Identify which cell holds the provided text, then report its (x, y) central coordinate. 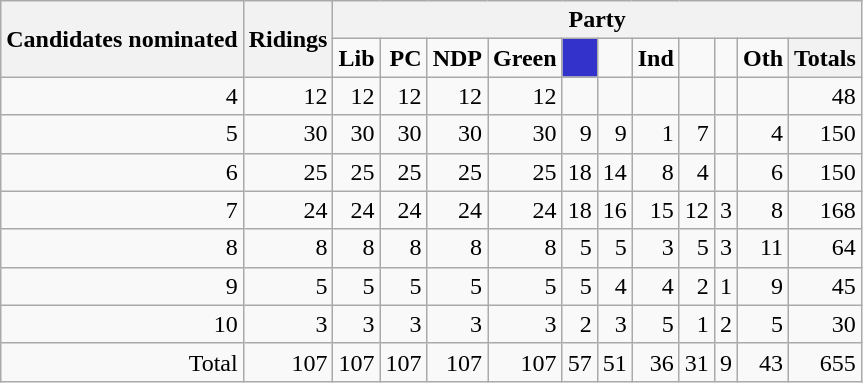
Ridings (288, 39)
Totals (826, 58)
NDP (457, 58)
16 (614, 210)
Total (122, 362)
Oth (762, 58)
Party (597, 20)
36 (656, 362)
11 (762, 248)
45 (826, 286)
PC (404, 58)
43 (762, 362)
48 (826, 96)
31 (696, 362)
10 (122, 324)
168 (826, 210)
Ind (656, 58)
655 (826, 362)
Candidates nominated (122, 39)
14 (614, 172)
51 (614, 362)
57 (580, 362)
Green (526, 58)
15 (656, 210)
64 (826, 248)
Lib (356, 58)
